Return the (x, y) coordinate for the center point of the cell that contains the specified text.  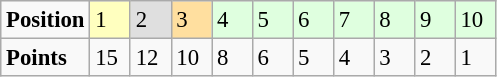
15 (110, 58)
Points (46, 58)
7 (354, 20)
9 (436, 20)
Position (46, 20)
12 (150, 58)
